Scan for the cell matching the given text and deliver its [x, y] coordinate at center. 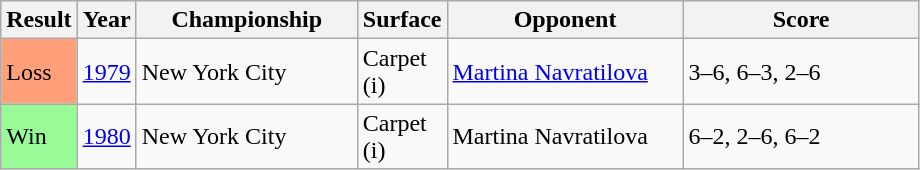
Championship [246, 20]
Surface [402, 20]
Year [106, 20]
Loss [39, 72]
1980 [106, 136]
3–6, 6–3, 2–6 [801, 72]
1979 [106, 72]
Win [39, 136]
Score [801, 20]
Result [39, 20]
6–2, 2–6, 6–2 [801, 136]
Opponent [565, 20]
